Identify which cell holds the provided text, then report its (x, y) central coordinate. 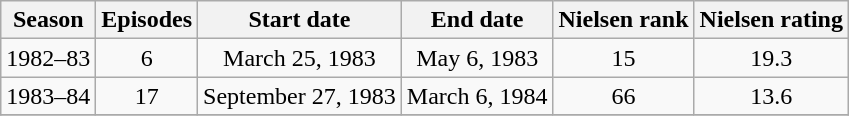
May 6, 1983 (477, 58)
17 (147, 96)
1982–83 (48, 58)
End date (477, 20)
66 (624, 96)
Episodes (147, 20)
Season (48, 20)
13.6 (771, 96)
15 (624, 58)
Nielsen rating (771, 20)
March 25, 1983 (300, 58)
1983–84 (48, 96)
6 (147, 58)
March 6, 1984 (477, 96)
September 27, 1983 (300, 96)
19.3 (771, 58)
Start date (300, 20)
Nielsen rank (624, 20)
